Locate the cell with the specified text and output its [X, Y] center coordinate. 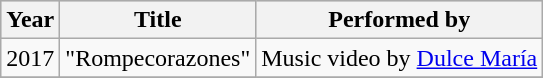
2017 [30, 58]
Music video by Dulce María [400, 58]
Title [158, 20]
Performed by [400, 20]
Year [30, 20]
"Rompecorazones" [158, 58]
